Scan for the cell matching the given text and deliver its (x, y) coordinate at center. 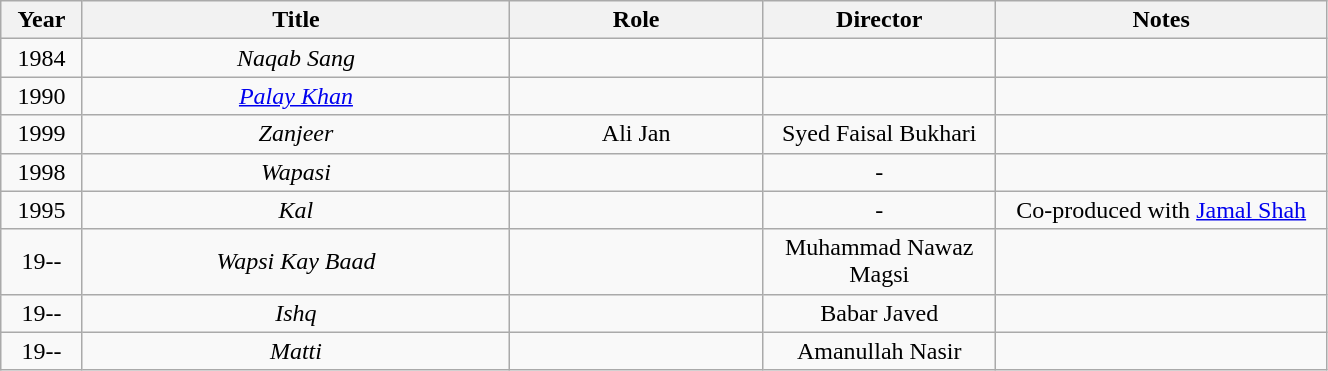
1999 (42, 134)
Wapasi (296, 172)
Kal (296, 210)
Syed Faisal Bukhari (880, 134)
Ishq (296, 313)
1995 (42, 210)
Notes (1162, 20)
Co-produced with Jamal Shah (1162, 210)
1984 (42, 58)
Naqab Sang (296, 58)
1990 (42, 96)
Zanjeer (296, 134)
Palay Khan (296, 96)
Babar Javed (880, 313)
Ali Jan (636, 134)
Year (42, 20)
Amanullah Nasir (880, 351)
Muhammad Nawaz Magsi (880, 262)
Wapsi Kay Baad (296, 262)
Matti (296, 351)
Director (880, 20)
1998 (42, 172)
Role (636, 20)
Title (296, 20)
